Search for the cell housing the specified text and yield its [X, Y] center coordinate. 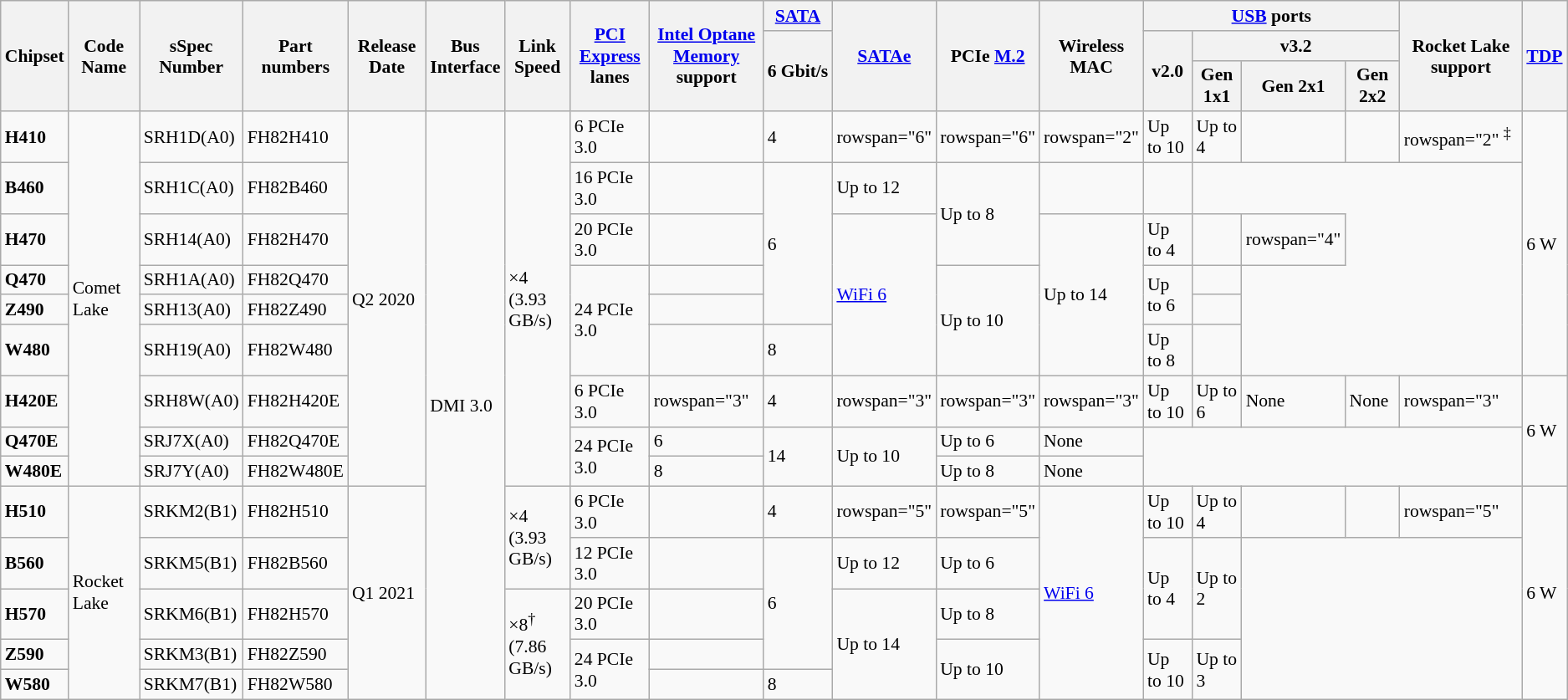
14 [798, 457]
×8†(7.86 GB/s) [537, 644]
Partnumbers [296, 56]
SRKM5(B1) [192, 564]
FH82W480 [296, 350]
SRH1C(A0) [192, 189]
FH82W480E [296, 472]
Rocket Lake support [1462, 56]
W580 [35, 685]
SRH13(A0) [192, 310]
FH82B460 [296, 189]
FH82Z490 [296, 310]
Up to 2 [1216, 589]
Q470 [35, 280]
Rocket Lake [104, 594]
DMI 3.0 [465, 406]
SRJ7Y(A0) [192, 472]
Up to 3 [1216, 669]
Z590 [35, 655]
Q470E [35, 442]
Comet Lake [104, 299]
FH82Q470 [296, 280]
FH82H420E [296, 401]
SRH19(A0) [192, 350]
v2.0 [1167, 72]
Q2 2020 [386, 299]
Gen 2x1 [1294, 85]
SRKM7(B1) [192, 685]
SRH1D(A0) [192, 137]
BusInterface [465, 56]
FH82H570 [296, 614]
H510 [35, 512]
USB ports [1271, 16]
SATA [798, 16]
SRKM3(B1) [192, 655]
W480 [35, 350]
sSpecNumber [192, 56]
WirelessMAC [1091, 56]
Release Date [386, 56]
H420E [35, 401]
v3.2 [1295, 46]
rowspan="4" [1294, 239]
12 PCIe 3.0 [610, 564]
16 PCIe 3.0 [610, 189]
rowspan="2" ‡ [1462, 137]
SATAe [884, 56]
PCI Expresslanes [610, 56]
FH82H510 [296, 512]
Gen 2x2 [1371, 85]
rowspan="2" [1091, 137]
SRH8W(A0) [192, 401]
TDP [1544, 56]
B460 [35, 189]
SRKM6(B1) [192, 614]
Intel OptaneMemory support [707, 56]
W480E [35, 472]
FH82Z590 [296, 655]
H410 [35, 137]
FH82H470 [296, 239]
SRH14(A0) [192, 239]
SRJ7X(A0) [192, 442]
Q1 2021 [386, 594]
PCIe M.2 [988, 56]
FH82H410 [296, 137]
SRH1A(A0) [192, 280]
H470 [35, 239]
Chipset [35, 56]
LinkSpeed [537, 56]
Gen 1x1 [1216, 85]
FH82W580 [296, 685]
Z490 [35, 310]
FH82B560 [296, 564]
CodeName [104, 56]
H570 [35, 614]
SRKM2(B1) [192, 512]
6 Gbit/s [798, 72]
B560 [35, 564]
FH82Q470E [296, 442]
